Find where the given text appears and provide that cell's center as [X, Y] coordinate. 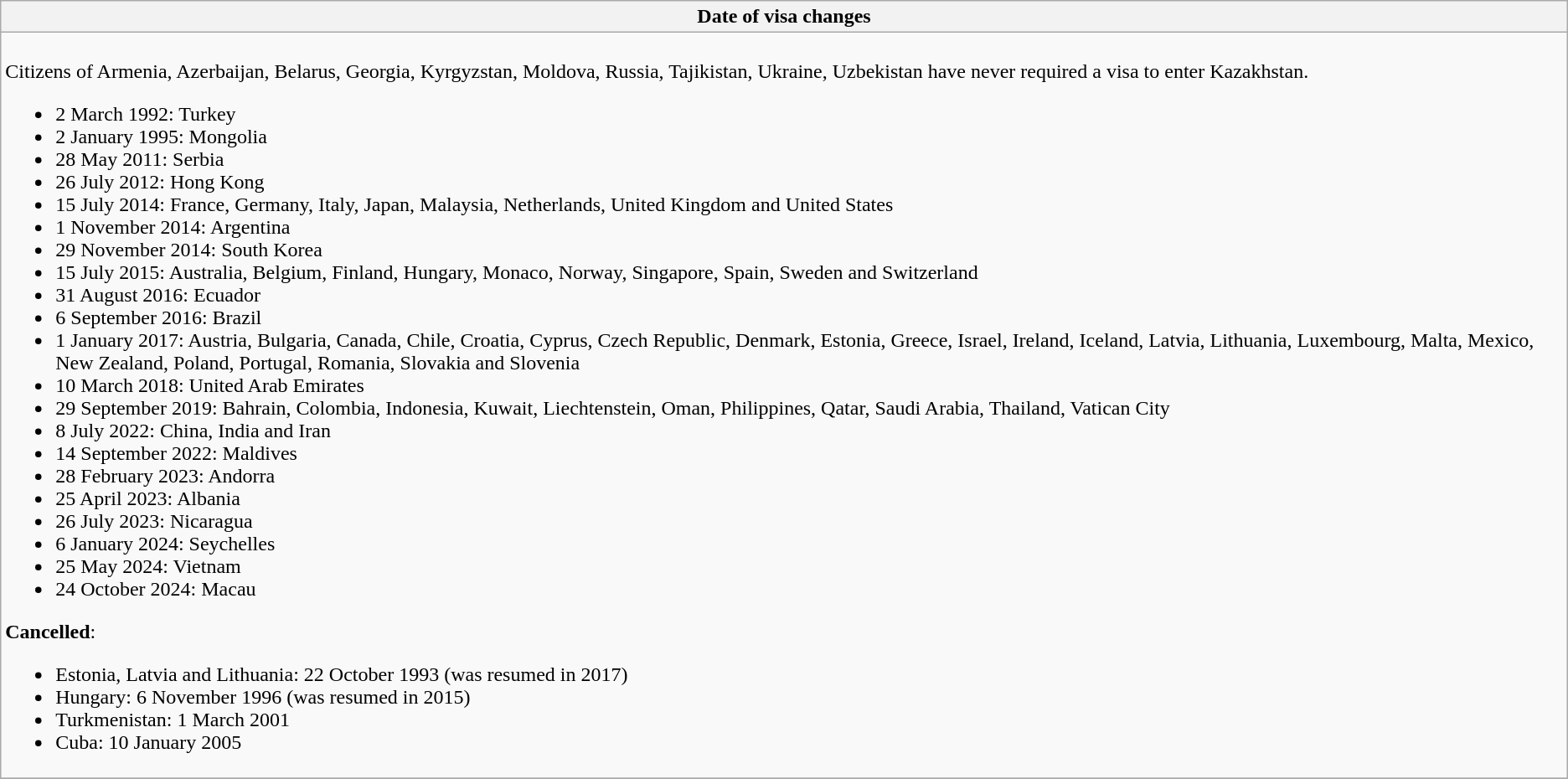
Date of visa changes [784, 17]
